Capture the cell that displays the provided text and extract its (x, y) central coordinate. 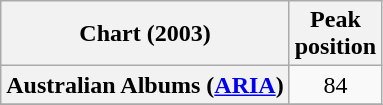
Australian Albums (ARIA) (145, 85)
84 (335, 85)
Peakposition (335, 34)
Chart (2003) (145, 34)
